Return the (x, y) coordinate for the center point of the cell that contains the specified text.  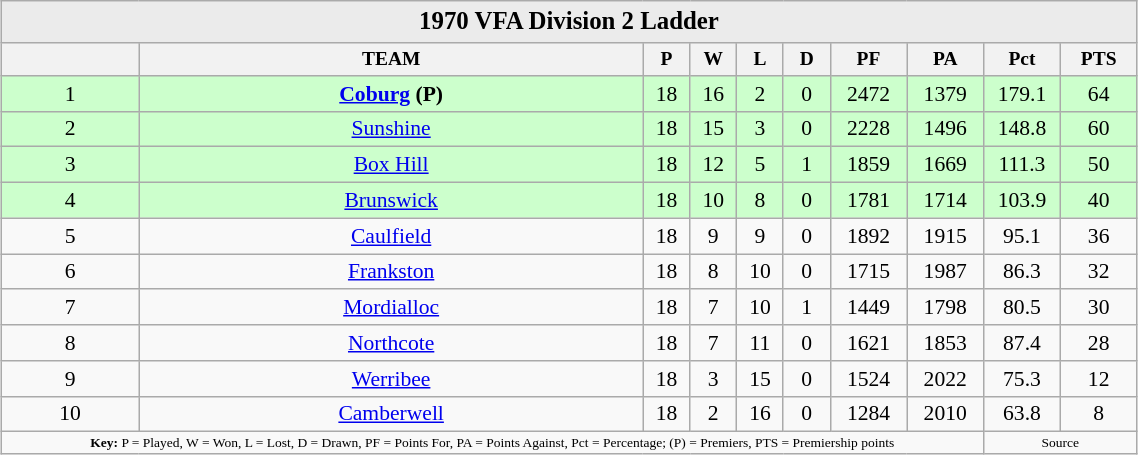
Pct (1022, 60)
Frankston (391, 272)
1915 (946, 236)
2022 (946, 379)
32 (1098, 272)
2010 (946, 414)
1970 VFA Division 2 Ladder (569, 22)
179.1 (1022, 94)
PA (946, 60)
W (714, 60)
1987 (946, 272)
Brunswick (391, 201)
1853 (946, 343)
63.8 (1022, 414)
Sunshine (391, 129)
Camberwell (391, 414)
30 (1098, 308)
Mordialloc (391, 308)
11 (760, 343)
PF (868, 60)
1781 (868, 201)
Northcote (391, 343)
111.3 (1022, 165)
87.4 (1022, 343)
1859 (868, 165)
1621 (868, 343)
1379 (946, 94)
2472 (868, 94)
80.5 (1022, 308)
1798 (946, 308)
P (666, 60)
PTS (1098, 60)
75.3 (1022, 379)
Source (1060, 443)
Coburg (P) (391, 94)
Werribee (391, 379)
1714 (946, 201)
36 (1098, 236)
TEAM (391, 60)
1524 (868, 379)
1669 (946, 165)
1496 (946, 129)
28 (1098, 343)
40 (1098, 201)
148.8 (1022, 129)
L (760, 60)
60 (1098, 129)
1892 (868, 236)
103.9 (1022, 201)
1284 (868, 414)
86.3 (1022, 272)
4 (70, 201)
50 (1098, 165)
64 (1098, 94)
1449 (868, 308)
Box Hill (391, 165)
D (806, 60)
6 (70, 272)
1715 (868, 272)
95.1 (1022, 236)
Key: P = Played, W = Won, L = Lost, D = Drawn, PF = Points For, PA = Points Against, Pct = Percentage; (P) = Premiers, PTS = Premiership points (492, 443)
2228 (868, 129)
Caulfield (391, 236)
